Detect which cell encompasses the target text, then output its (x, y) center coordinate. 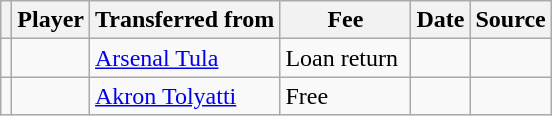
Transferred from (185, 20)
Arsenal Tula (185, 58)
Akron Tolyatti (185, 96)
Source (510, 20)
Date (440, 20)
Player (51, 20)
Loan return (346, 58)
Free (346, 96)
Fee (346, 20)
